Pinpoint the cell where the given text exists, returning its [X, Y] midpoint coordinate. 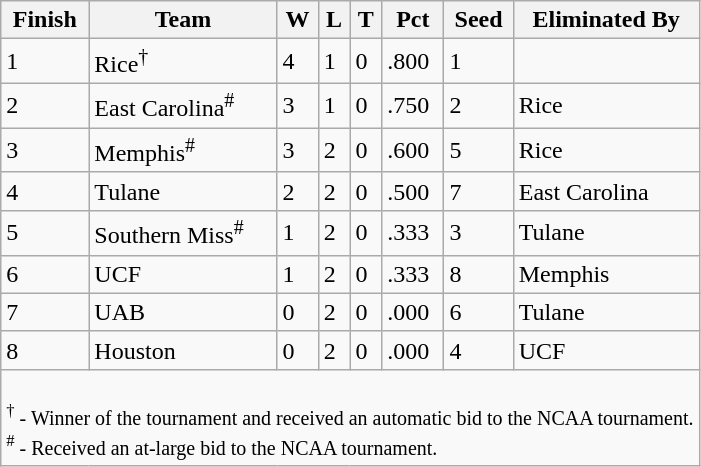
Seed [478, 20]
.500 [413, 191]
UAB [183, 312]
Eliminated By [606, 20]
Team [183, 20]
Memphis [606, 274]
Southern Miss# [183, 234]
Houston [183, 350]
Memphis# [183, 150]
Rice† [183, 62]
Pct [413, 20]
East Carolina# [183, 106]
† - Winner of the tournament and received an automatic bid to the NCAA tournament. # - Received an at-large bid to the NCAA tournament. [350, 417]
L [334, 20]
East Carolina [606, 191]
.800 [413, 62]
.600 [413, 150]
Finish [45, 20]
.750 [413, 106]
T [366, 20]
W [298, 20]
